Search for the cell housing the specified text and yield its (x, y) center coordinate. 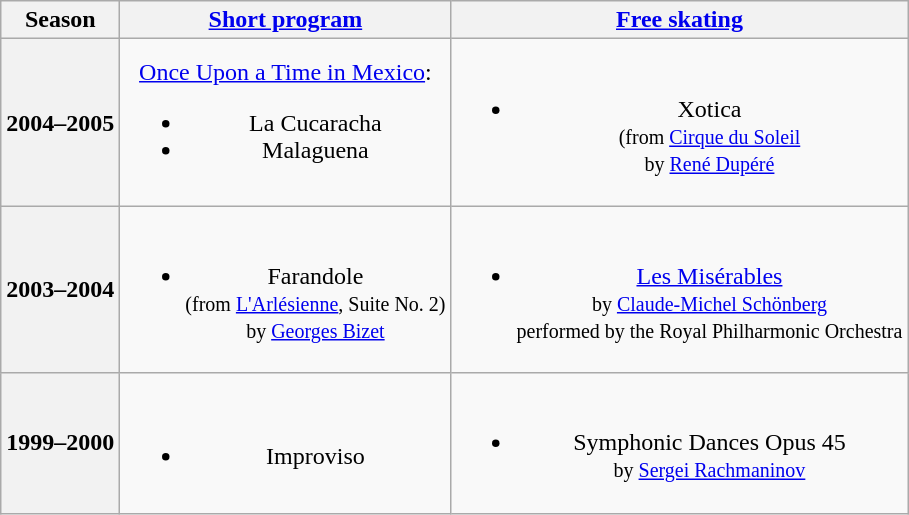
Farandole (from L'Arlésienne, Suite No. 2) by Georges Bizet (286, 290)
Les Misérables by Claude-Michel Schönberg performed by the Royal Philharmonic Orchestra (680, 290)
Symphonic Dances Opus 45 by Sergei Rachmaninov (680, 443)
2004–2005 (60, 122)
Once Upon a Time in Mexico:La CucarachaMalaguena (286, 122)
Xotica (from Cirque du Soleil by René Dupéré (680, 122)
Season (60, 20)
2003–2004 (60, 290)
1999–2000 (60, 443)
Free skating (680, 20)
Short program (286, 20)
Improviso (286, 443)
